Determine the [X, Y] coordinate at the center of the cell enclosing the given text.  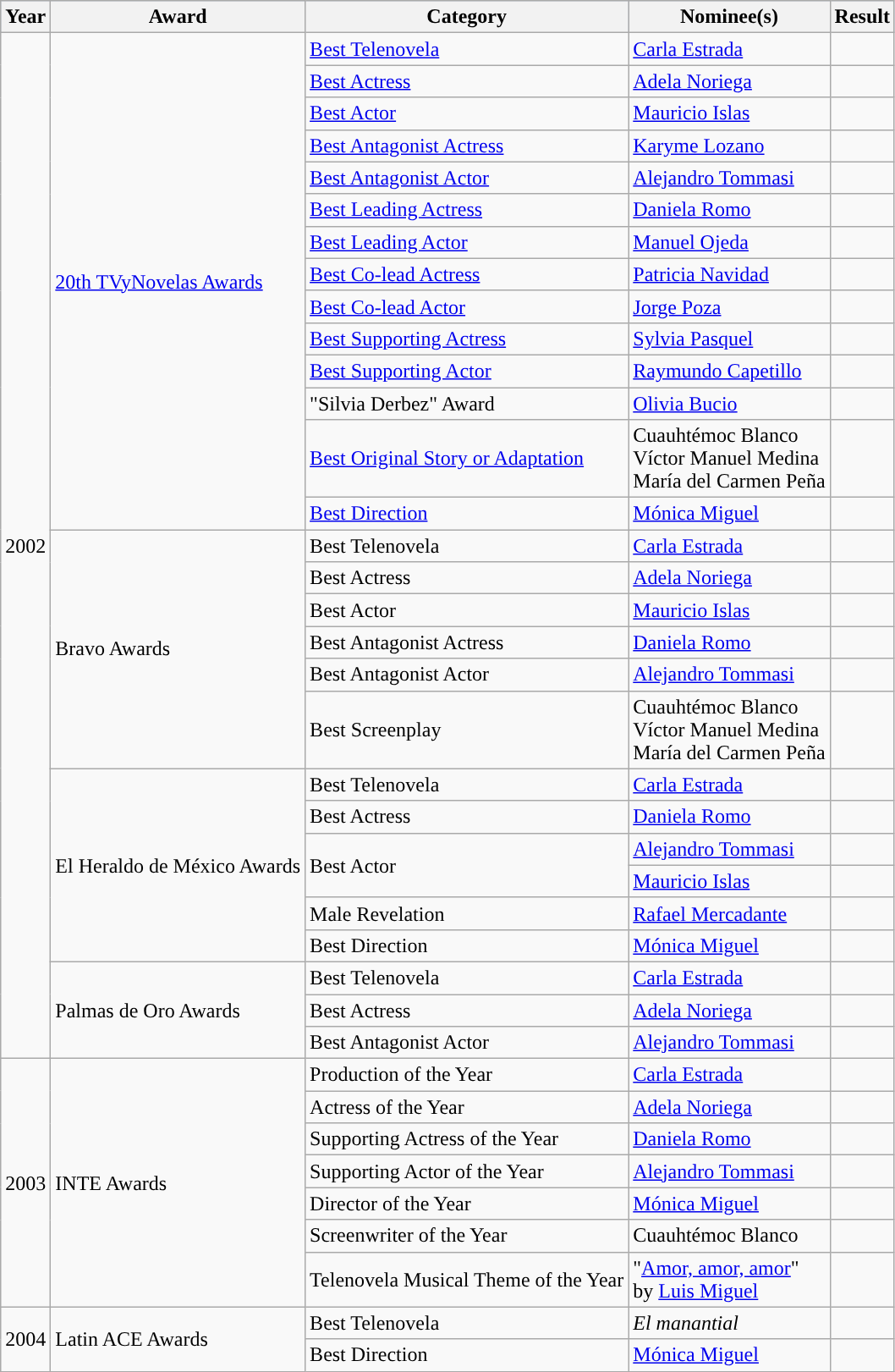
Supporting Actor of the Year [467, 1171]
INTE Awards [178, 1183]
Result [862, 17]
Jorge Poza [729, 306]
Best Leading Actor [467, 242]
Screenwriter of the Year [467, 1236]
"Silvia Derbez" Award [467, 404]
Best Supporting Actor [467, 371]
Olivia Bucio [729, 404]
Raymundo Capetillo [729, 371]
Best Screenplay [467, 730]
Production of the Year [467, 1075]
Nominee(s) [729, 17]
Best Leading Actress [467, 210]
2004 [25, 1339]
2002 [25, 546]
Actress of the Year [467, 1107]
Palmas de Oro Awards [178, 1010]
Male Revelation [467, 913]
Manuel Ojeda [729, 242]
Cuauhtémoc Blanco [729, 1236]
Bravo Awards [178, 649]
Best Supporting Actress [467, 339]
Latin ACE Awards [178, 1339]
Best Co-lead Actress [467, 274]
Year [25, 17]
Best Co-lead Actor [467, 306]
El Heraldo de México Awards [178, 865]
Patricia Navidad [729, 274]
Category [467, 17]
Award [178, 17]
Director of the Year [467, 1204]
Karyme Lozano [729, 146]
20th TVyNovelas Awards [178, 281]
2003 [25, 1183]
Sylvia Pasquel [729, 339]
Rafael Mercadante [729, 913]
El manantial [729, 1323]
Supporting Actress of the Year [467, 1139]
Best Original Story or Adaptation [467, 459]
"Amor, amor, amor" by Luis Miguel [729, 1280]
Telenovela Musical Theme of the Year [467, 1280]
